Find where the given text appears and provide that cell's center as (x, y) coordinate. 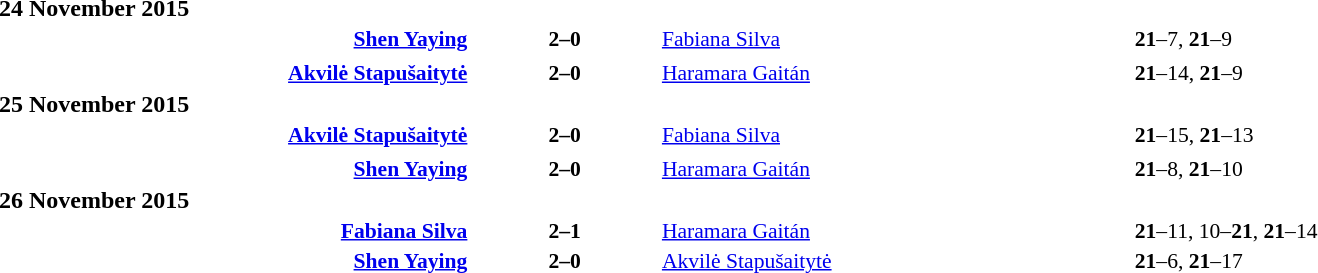
2–1 (564, 230)
